Find where the given text appears and provide that cell's center as (X, Y) coordinate. 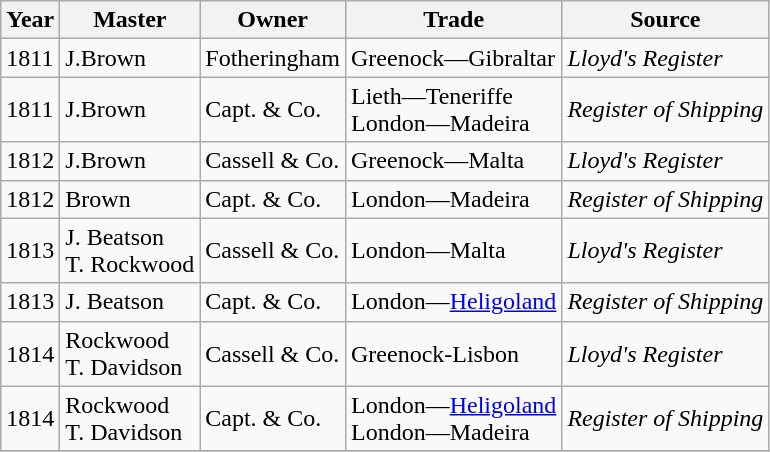
Greenock—Malta (453, 161)
J. BeatsonT. Rockwood (130, 250)
Source (666, 20)
Brown (130, 199)
J. Beatson (130, 302)
Greenock—Gibraltar (453, 58)
Master (130, 20)
Fotheringham (273, 58)
London—HeligolandLondon—Madeira (453, 418)
Year (30, 20)
London—Madeira (453, 199)
Lieth—TeneriffeLondon—Madeira (453, 110)
London—Heligoland (453, 302)
Trade (453, 20)
London—Malta (453, 250)
Greenock-Lisbon (453, 354)
Owner (273, 20)
